Output the [x, y] coordinate of the center of the cell containing the given text.  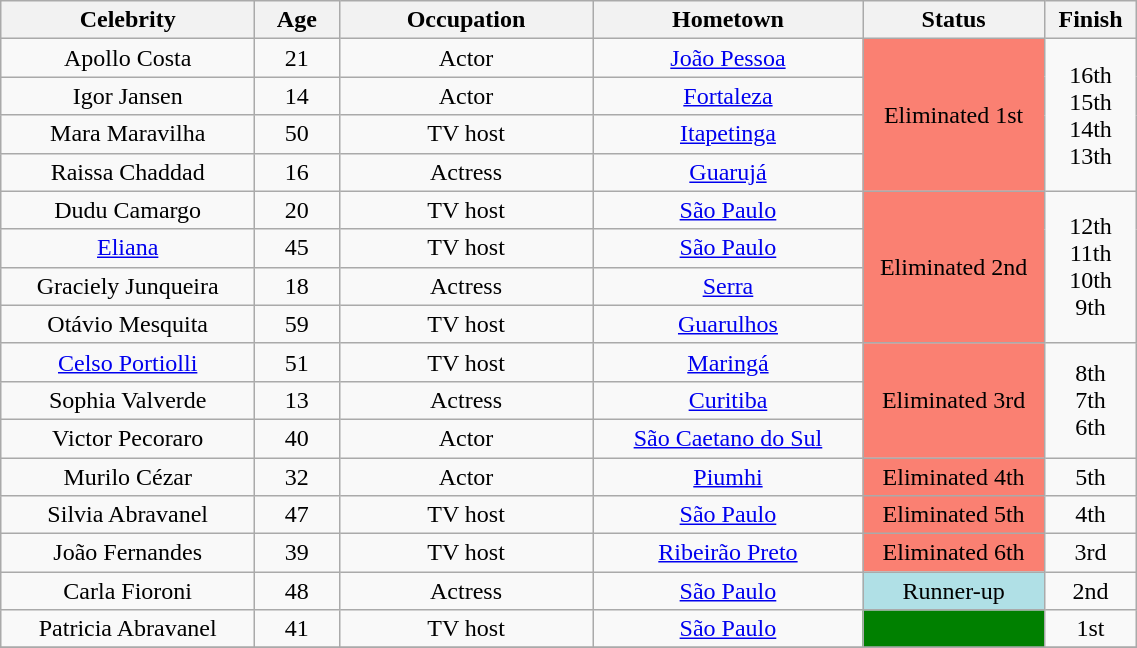
Eliminated 2nd [954, 267]
Age [297, 20]
Eliminated 1st [954, 115]
Silvia Abravanel [128, 515]
4th [1090, 515]
47 [297, 515]
13 [297, 400]
Guarujá [728, 172]
Celso Portiolli [128, 362]
50 [297, 134]
Hometown [728, 20]
Eliana [128, 248]
Finish [1090, 20]
32 [297, 477]
Eliminated 3rd [954, 400]
16 [297, 172]
5th [1090, 477]
14 [297, 96]
Piumhi [728, 477]
40 [297, 438]
Celebrity [128, 20]
16th15th14th13th [1090, 115]
João Pessoa [728, 58]
51 [297, 362]
8th7th6th [1090, 400]
Dudu Camargo [128, 210]
18 [297, 286]
Maringá [728, 362]
Eliminated 6th [954, 553]
Otávio Mesquita [128, 324]
3rd [1090, 553]
Carla Fioroni [128, 591]
Curitiba [728, 400]
Runner-up [954, 591]
Itapetinga [728, 134]
São Caetano do Sul [728, 438]
48 [297, 591]
Igor Jansen [128, 96]
Guarulhos [728, 324]
21 [297, 58]
Ribeirão Preto [728, 553]
2nd [1090, 591]
1st [1090, 629]
João Fernandes [128, 553]
Apollo Costa [128, 58]
12th11th10th9th [1090, 267]
Serra [728, 286]
Occupation [466, 20]
Mara Maravilha [128, 134]
Eliminated 5th [954, 515]
Fortaleza [728, 96]
Raissa Chaddad [128, 172]
41 [297, 629]
Graciely Junqueira [128, 286]
59 [297, 324]
45 [297, 248]
Victor Pecoraro [128, 438]
Sophia Valverde [128, 400]
Status [954, 20]
39 [297, 553]
Eliminated 4th [954, 477]
Murilo Cézar [128, 477]
Patricia Abravanel [128, 629]
20 [297, 210]
